Output the (x, y) coordinate of the center of the cell containing the given text.  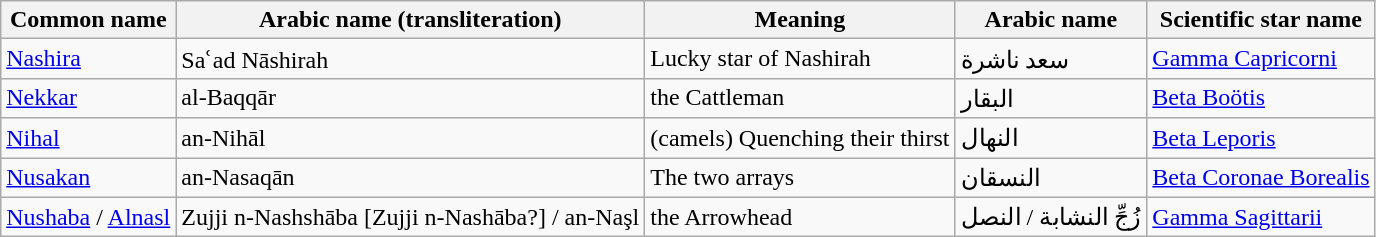
Nusakan (88, 178)
Beta Leporis (1261, 138)
Gamma Capricorni (1261, 59)
Beta Boötis (1261, 98)
Arabic name (transliteration) (410, 20)
البقار (1051, 98)
Meaning (800, 20)
Scientific star name (1261, 20)
Nushaba / Alnasl (88, 217)
al-Baqqār (410, 98)
النسقان (1051, 178)
Nekkar (88, 98)
the Cattleman (800, 98)
the Arrowhead (800, 217)
an-Nasaqān (410, 178)
an-Nihāl (410, 138)
النهال (1051, 138)
Saʿad Nāshirah (410, 59)
Gamma Sagittarii (1261, 217)
The two arrays (800, 178)
(camels) Quenching their thirst (800, 138)
زُجِّ النشابة / النصل (1051, 217)
Arabic name (1051, 20)
Common name (88, 20)
سعد ناشرة (1051, 59)
Lucky star of Nashirah (800, 59)
Beta Coronae Borealis (1261, 178)
Zujji n-Nashshāba [Zujji n-Nashāba?] / an-Naşl (410, 217)
Nihal (88, 138)
Nashira (88, 59)
